Return the [x, y] coordinate for the center point of the cell that contains the specified text.  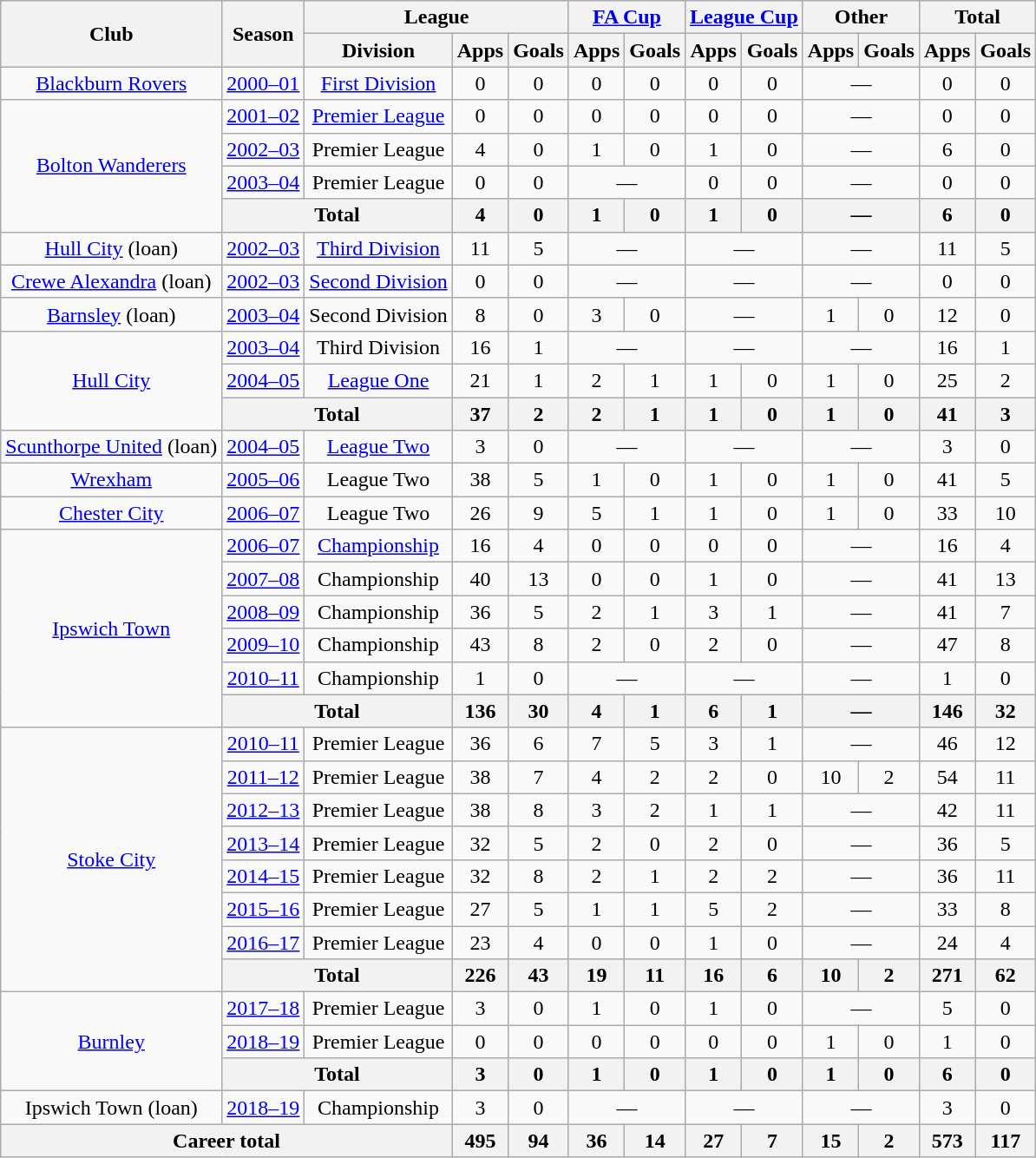
2017–18 [264, 1009]
94 [539, 1141]
15 [830, 1141]
Blackburn Rovers [111, 83]
25 [947, 380]
26 [480, 513]
2016–17 [264, 942]
2012–13 [264, 810]
Other [861, 17]
2007–08 [264, 579]
226 [480, 976]
9 [539, 513]
Stoke City [111, 859]
Chester City [111, 513]
117 [1006, 1141]
Club [111, 34]
Ipswich Town (loan) [111, 1108]
FA Cup [626, 17]
495 [480, 1141]
46 [947, 744]
2009–10 [264, 645]
271 [947, 976]
Wrexham [111, 480]
2000–01 [264, 83]
Season [264, 34]
Burnley [111, 1042]
146 [947, 711]
2011–12 [264, 777]
40 [480, 579]
42 [947, 810]
2008–09 [264, 612]
30 [539, 711]
2015–16 [264, 909]
136 [480, 711]
Career total [226, 1141]
2014–15 [264, 876]
23 [480, 942]
54 [947, 777]
Crewe Alexandra (loan) [111, 281]
2005–06 [264, 480]
24 [947, 942]
2013–14 [264, 843]
62 [1006, 976]
573 [947, 1141]
League Cup [744, 17]
37 [480, 414]
2001–02 [264, 116]
League One [378, 380]
League [437, 17]
Hull City [111, 380]
Barnsley (loan) [111, 314]
Bolton Wanderers [111, 166]
Scunthorpe United (loan) [111, 447]
47 [947, 645]
21 [480, 380]
19 [596, 976]
Hull City (loan) [111, 248]
Ipswich Town [111, 628]
14 [655, 1141]
First Division [378, 83]
Division [378, 50]
